Provide the [x, y] coordinate of the cell's center where the given text is located.  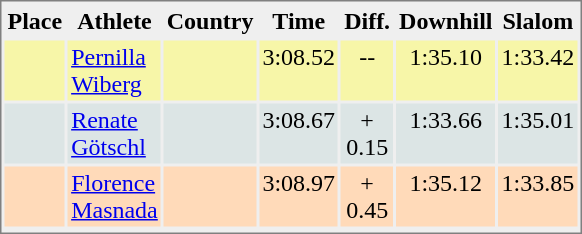
1:35.12 [446, 196]
Diff. [367, 20]
3:08.52 [298, 70]
+ 0.15 [367, 134]
Athlete [114, 20]
Downhill [446, 20]
-- [367, 70]
Renate Götschl [114, 134]
1:35.10 [446, 70]
1:33.66 [446, 134]
Slalom [538, 20]
1:33.85 [538, 196]
+ 0.45 [367, 196]
3:08.97 [298, 196]
1:33.42 [538, 70]
Country [210, 20]
Place [34, 20]
3:08.67 [298, 134]
1:35.01 [538, 134]
Florence Masnada [114, 196]
Time [298, 20]
Pernilla Wiberg [114, 70]
